Capture the cell that displays the provided text and extract its (x, y) central coordinate. 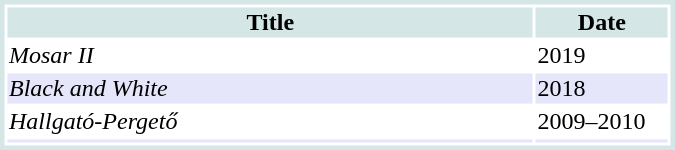
Mosar II (271, 55)
Title (271, 23)
2018 (602, 89)
Date (602, 23)
Black and White (271, 89)
Hallgató-Pergető (271, 121)
2009–2010 (602, 121)
2019 (602, 55)
